Search for the cell housing the specified text and yield its [x, y] center coordinate. 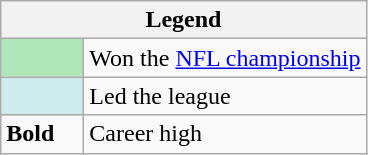
Won the NFL championship [225, 58]
Career high [225, 134]
Bold [42, 134]
Legend [184, 20]
Led the league [225, 96]
